Return [X, Y] of the center of cell containing provided text 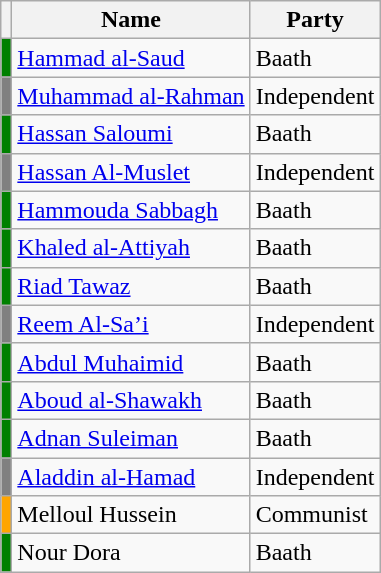
Name [131, 20]
Hammouda Sabbagh [131, 210]
Melloul Hussein [131, 515]
Communist [315, 515]
Riad Tawaz [131, 286]
Muhammad al-Rahman [131, 96]
Hammad al-Saud [131, 58]
Khaled al-Attiyah [131, 248]
Party [315, 20]
Hassan Al-Muslet [131, 172]
Adnan Suleiman [131, 438]
Aboud al-Shawakh [131, 400]
Nour Dora [131, 553]
Aladdin al-Hamad [131, 477]
Reem Al-Sa’i [131, 324]
Abdul Muhaimid [131, 362]
Hassan Saloumi [131, 134]
